Determine the (X, Y) coordinate at the center of the cell enclosing the given text.  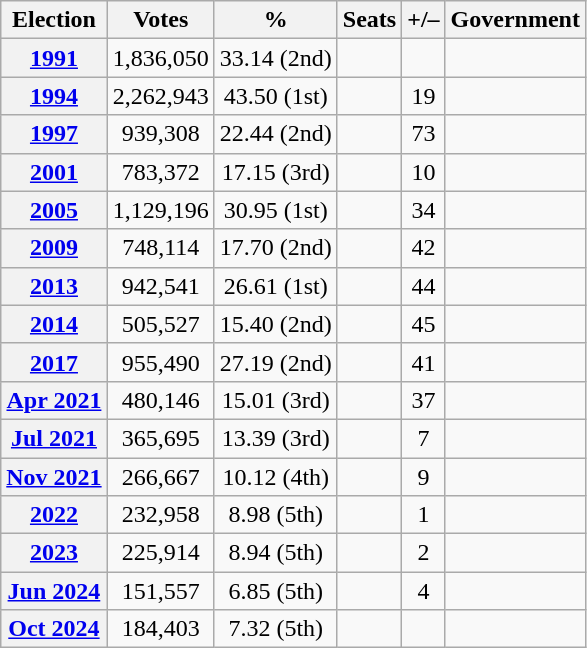
15.01 (3rd) (276, 400)
17.70 (2nd) (276, 248)
365,695 (160, 438)
2009 (54, 248)
6.85 (5th) (276, 591)
8.98 (5th) (276, 515)
Election (54, 20)
2001 (54, 172)
2 (424, 553)
1 (424, 515)
8.94 (5th) (276, 553)
184,403 (160, 629)
225,914 (160, 553)
1,836,050 (160, 58)
9 (424, 477)
1997 (54, 134)
2005 (54, 210)
41 (424, 362)
30.95 (1st) (276, 210)
43.50 (1st) (276, 96)
1991 (54, 58)
19 (424, 96)
Votes (160, 20)
7 (424, 438)
73 (424, 134)
2,262,943 (160, 96)
13.39 (3rd) (276, 438)
45 (424, 324)
Apr 2021 (54, 400)
2013 (54, 286)
266,667 (160, 477)
33.14 (2nd) (276, 58)
151,557 (160, 591)
2022 (54, 515)
10.12 (4th) (276, 477)
2017 (54, 362)
17.15 (3rd) (276, 172)
1,129,196 (160, 210)
748,114 (160, 248)
480,146 (160, 400)
Oct 2024 (54, 629)
22.44 (2nd) (276, 134)
Government (515, 20)
Jun 2024 (54, 591)
Seats (369, 20)
42 (424, 248)
1994 (54, 96)
% (276, 20)
+/– (424, 20)
939,308 (160, 134)
Nov 2021 (54, 477)
37 (424, 400)
942,541 (160, 286)
783,372 (160, 172)
26.61 (1st) (276, 286)
15.40 (2nd) (276, 324)
4 (424, 591)
10 (424, 172)
27.19 (2nd) (276, 362)
44 (424, 286)
Jul 2021 (54, 438)
2023 (54, 553)
7.32 (5th) (276, 629)
232,958 (160, 515)
505,527 (160, 324)
955,490 (160, 362)
34 (424, 210)
2014 (54, 324)
